Capture the cell that displays the provided text and extract its (X, Y) central coordinate. 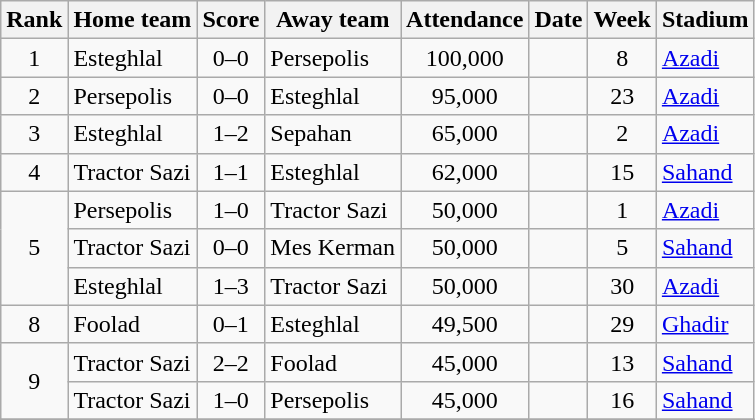
62,000 (465, 172)
Attendance (465, 20)
Mes Kerman (333, 248)
Away team (333, 20)
0–1 (231, 324)
100,000 (465, 58)
1–3 (231, 286)
65,000 (465, 134)
30 (622, 286)
Ghadir (705, 324)
Week (622, 20)
Sepahan (333, 134)
Date (558, 20)
Stadium (705, 20)
2–2 (231, 362)
95,000 (465, 96)
16 (622, 400)
4 (34, 172)
29 (622, 324)
1–1 (231, 172)
49,500 (465, 324)
3 (34, 134)
Score (231, 20)
9 (34, 381)
Home team (132, 20)
1–2 (231, 134)
Rank (34, 20)
23 (622, 96)
13 (622, 362)
15 (622, 172)
